Capture the cell that displays the provided text and extract its (X, Y) central coordinate. 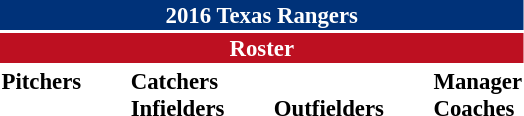
Roster (262, 48)
2016 Texas Rangers (262, 15)
